Return [x, y] of the center of cell containing provided text 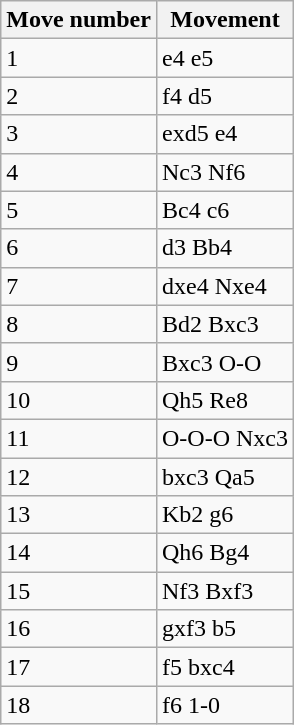
7 [79, 286]
Bc4 c6 [224, 210]
Nc3 Nf6 [224, 172]
1 [79, 58]
e4 e5 [224, 58]
11 [79, 438]
6 [79, 248]
Movement [224, 20]
17 [79, 667]
f4 d5 [224, 96]
2 [79, 96]
d3 Bb4 [224, 248]
exd5 e4 [224, 134]
16 [79, 629]
8 [79, 324]
Bxc3 O-O [224, 362]
18 [79, 705]
Qh5 Re8 [224, 400]
10 [79, 400]
Kb2 g6 [224, 515]
Qh6 Bg4 [224, 553]
f5 bxc4 [224, 667]
15 [79, 591]
3 [79, 134]
bxc3 Qa5 [224, 477]
4 [79, 172]
O-O-O Nxc3 [224, 438]
14 [79, 553]
Bd2 Bxc3 [224, 324]
f6 1-0 [224, 705]
gxf3 b5 [224, 629]
dxe4 Nxe4 [224, 286]
13 [79, 515]
9 [79, 362]
12 [79, 477]
Move number [79, 20]
5 [79, 210]
Nf3 Bxf3 [224, 591]
